Provide the (X, Y) coordinate of the cell's center where the given text is located.  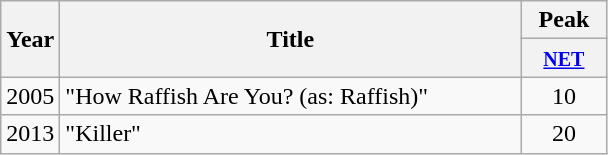
"How Raffish Are You? (as: Raffish)" (290, 96)
Year (30, 39)
10 (564, 96)
2013 (30, 134)
NET (564, 58)
20 (564, 134)
"Killer" (290, 134)
2005 (30, 96)
Peak (564, 20)
Title (290, 39)
